Provide the (x, y) coordinate of the cell's center where the given text is located.  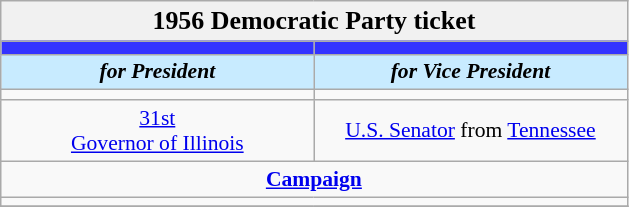
for President (158, 72)
Campaign (314, 179)
for Vice President (470, 72)
31stGovernor of Illinois (158, 130)
1956 Democratic Party ticket (314, 21)
U.S. Senator from Tennessee (470, 130)
